Capture the cell that displays the provided text and extract its (x, y) central coordinate. 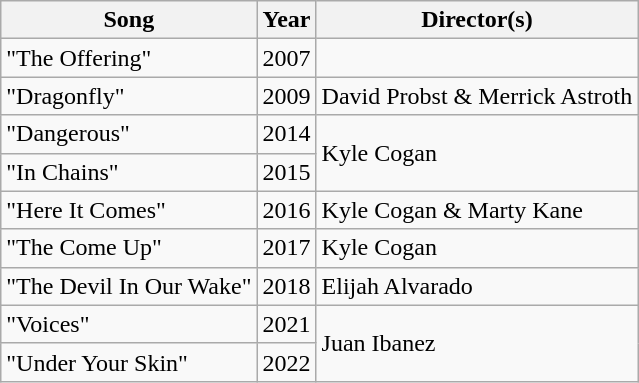
2018 (286, 286)
2007 (286, 58)
Elijah Alvarado (477, 286)
Director(s) (477, 20)
Juan Ibanez (477, 343)
Year (286, 20)
2009 (286, 96)
2022 (286, 362)
2017 (286, 248)
2014 (286, 134)
"Dragonfly" (129, 96)
2016 (286, 210)
"In Chains" (129, 172)
"The Offering" (129, 58)
Kyle Cogan & Marty Kane (477, 210)
"The Devil In Our Wake" (129, 286)
2015 (286, 172)
2021 (286, 324)
"Under Your Skin" (129, 362)
Song (129, 20)
"Dangerous" (129, 134)
"Here It Comes" (129, 210)
David Probst & Merrick Astroth (477, 96)
"The Come Up" (129, 248)
"Voices" (129, 324)
